Return the (X, Y) coordinate for the center point of the cell that contains the specified text.  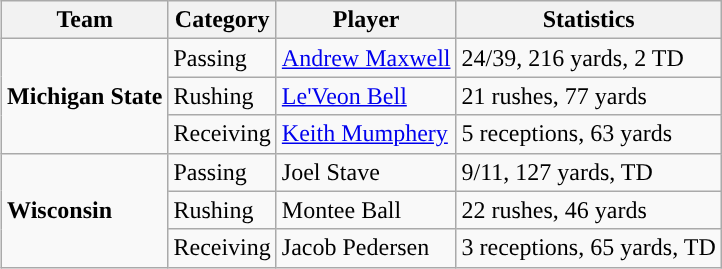
Joel Stave (366, 172)
3 receptions, 65 yards, TD (588, 248)
Jacob Pedersen (366, 248)
Le'Veon Bell (366, 96)
Player (366, 20)
Wisconsin (85, 210)
Team (85, 20)
Statistics (588, 20)
21 rushes, 77 yards (588, 96)
Keith Mumphery (366, 134)
Michigan State (85, 96)
22 rushes, 46 yards (588, 210)
Category (222, 20)
Montee Ball (366, 210)
9/11, 127 yards, TD (588, 172)
24/39, 216 yards, 2 TD (588, 58)
5 receptions, 63 yards (588, 134)
Andrew Maxwell (366, 58)
